Capture the cell that displays the provided text and extract its (X, Y) central coordinate. 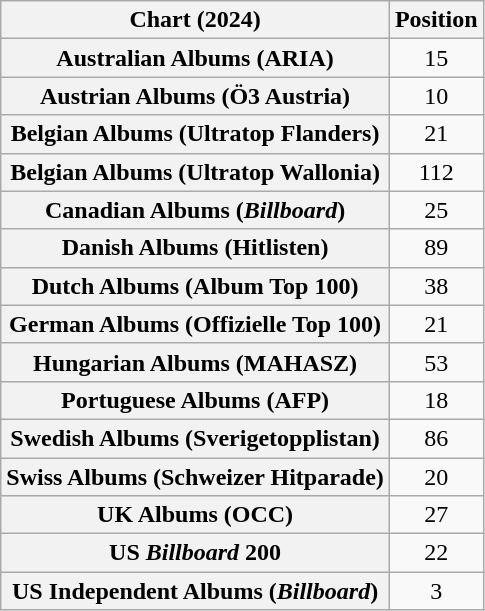
German Albums (Offizielle Top 100) (196, 324)
27 (436, 515)
112 (436, 172)
Canadian Albums (Billboard) (196, 210)
Position (436, 20)
Australian Albums (ARIA) (196, 58)
22 (436, 553)
UK Albums (OCC) (196, 515)
US Billboard 200 (196, 553)
Austrian Albums (Ö3 Austria) (196, 96)
Belgian Albums (Ultratop Wallonia) (196, 172)
20 (436, 477)
38 (436, 286)
Danish Albums (Hitlisten) (196, 248)
10 (436, 96)
Belgian Albums (Ultratop Flanders) (196, 134)
15 (436, 58)
Portuguese Albums (AFP) (196, 400)
53 (436, 362)
3 (436, 591)
Hungarian Albums (MAHASZ) (196, 362)
25 (436, 210)
18 (436, 400)
86 (436, 438)
89 (436, 248)
Dutch Albums (Album Top 100) (196, 286)
Chart (2024) (196, 20)
Swiss Albums (Schweizer Hitparade) (196, 477)
Swedish Albums (Sverigetopplistan) (196, 438)
US Independent Albums (Billboard) (196, 591)
